For the text-containing cell, return its midpoint in [X, Y] coordinate format. 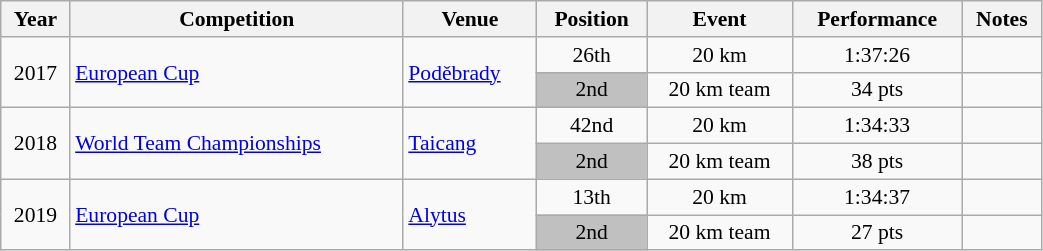
2017 [36, 72]
Position [592, 19]
Competition [236, 19]
1:34:33 [876, 126]
42nd [592, 126]
Poděbrady [470, 72]
Alytus [470, 214]
Notes [1002, 19]
1:37:26 [876, 55]
13th [592, 197]
Venue [470, 19]
World Team Championships [236, 144]
Event [720, 19]
26th [592, 55]
Taicang [470, 144]
2018 [36, 144]
27 pts [876, 233]
Year [36, 19]
2019 [36, 214]
38 pts [876, 162]
Performance [876, 19]
34 pts [876, 90]
1:34:37 [876, 197]
